Provide the (X, Y) coordinate of the cell's center where the given text is located.  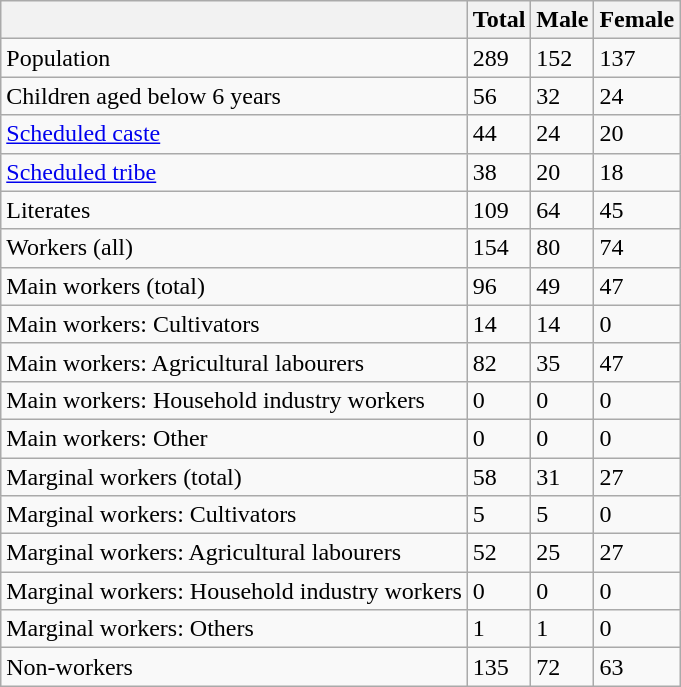
Literates (234, 210)
35 (562, 362)
Marginal workers: Household industry workers (234, 591)
63 (637, 667)
96 (499, 286)
Non-workers (234, 667)
137 (637, 58)
25 (562, 553)
109 (499, 210)
31 (562, 477)
18 (637, 172)
Main workers: Agricultural labourers (234, 362)
Marginal workers: Cultivators (234, 515)
Total (499, 20)
80 (562, 248)
52 (499, 553)
Main workers: Cultivators (234, 324)
74 (637, 248)
56 (499, 96)
Male (562, 20)
154 (499, 248)
72 (562, 667)
49 (562, 286)
Female (637, 20)
Marginal workers (total) (234, 477)
135 (499, 667)
Marginal workers: Others (234, 629)
58 (499, 477)
Marginal workers: Agricultural labourers (234, 553)
Population (234, 58)
Scheduled tribe (234, 172)
64 (562, 210)
152 (562, 58)
45 (637, 210)
Children aged below 6 years (234, 96)
289 (499, 58)
Workers (all) (234, 248)
Main workers (total) (234, 286)
32 (562, 96)
38 (499, 172)
Main workers: Household industry workers (234, 400)
44 (499, 134)
Scheduled caste (234, 134)
Main workers: Other (234, 438)
82 (499, 362)
